Return [x, y] of the center of cell containing provided text 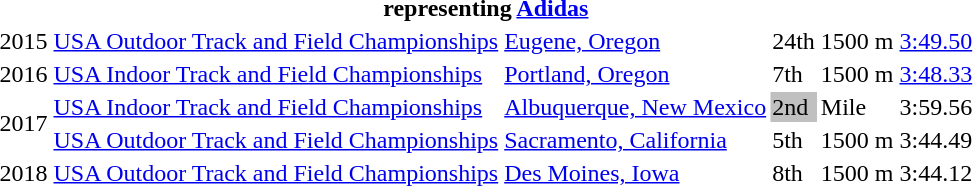
2nd [794, 107]
Mile [857, 107]
Eugene, Oregon [636, 41]
5th [794, 140]
24th [794, 41]
7th [794, 74]
Sacramento, California [636, 140]
Portland, Oregon [636, 74]
Albuquerque, New Mexico [636, 107]
